Output the [X, Y] coordinate of the center of the cell containing the given text.  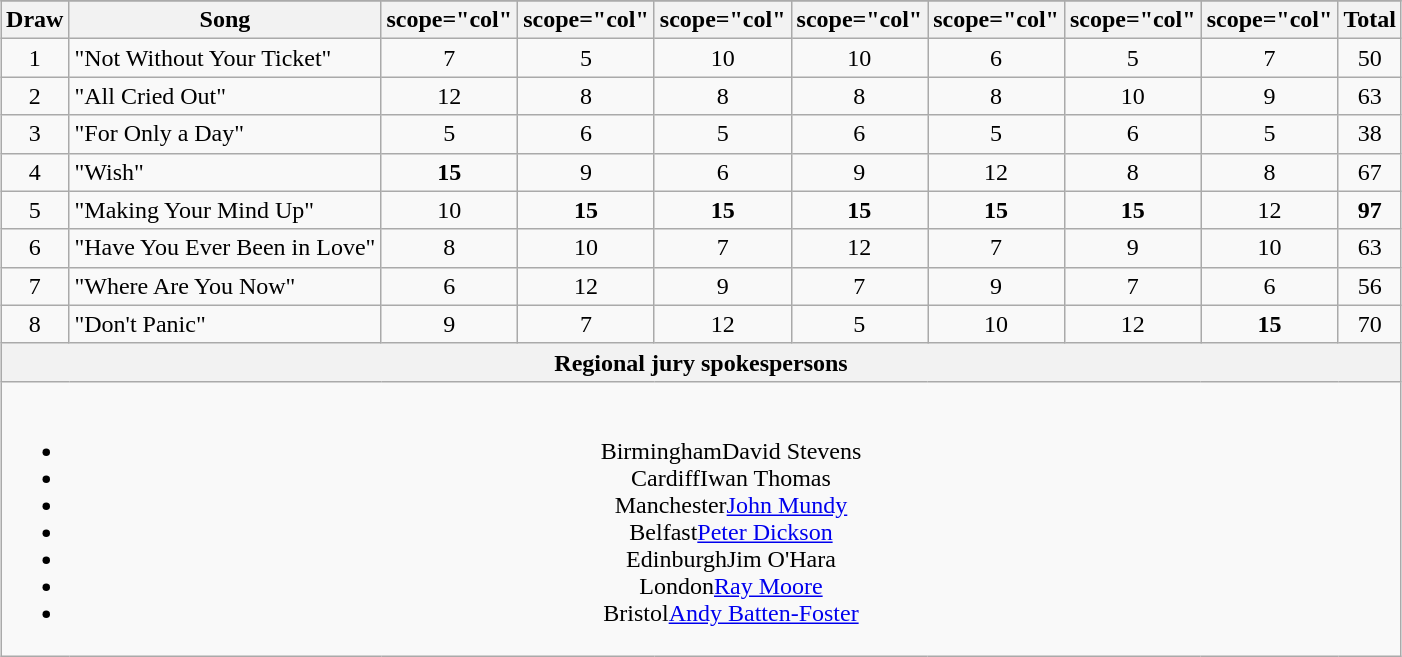
"All Cried Out" [225, 96]
2 [35, 96]
"Where Are You Now" [225, 286]
"Not Without Your Ticket" [225, 58]
4 [35, 172]
3 [35, 134]
1 [35, 58]
Total [1370, 20]
56 [1370, 286]
BirminghamDavid StevensCardiffIwan ThomasManchesterJohn MundyBelfastPeter DicksonEdinburghJim O'HaraLondonRay MooreBristolAndy Batten-Foster [702, 518]
"Making Your Mind Up" [225, 210]
67 [1370, 172]
Song [225, 20]
38 [1370, 134]
97 [1370, 210]
70 [1370, 324]
"Don't Panic" [225, 324]
"Have You Ever Been in Love" [225, 248]
"Wish" [225, 172]
50 [1370, 58]
Draw [35, 20]
Regional jury spokespersons [702, 362]
"For Only a Day" [225, 134]
